Locate the cell with the specified text and output its [X, Y] center coordinate. 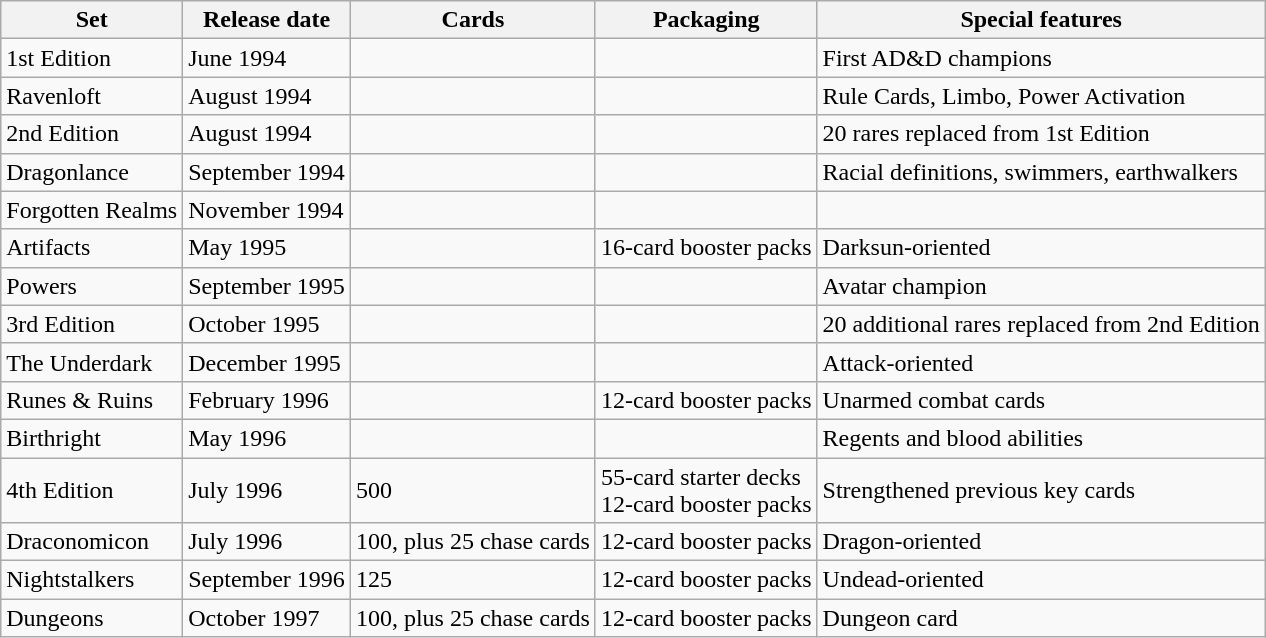
Dragon-oriented [1041, 542]
Racial definitions, swimmers, earthwalkers [1041, 172]
Nightstalkers [92, 580]
Special features [1041, 20]
The Underdark [92, 362]
Dragonlance [92, 172]
16-card booster packs [706, 248]
1st Edition [92, 58]
May 1995 [267, 248]
September 1995 [267, 286]
May 1996 [267, 438]
2nd Edition [92, 134]
Birthright [92, 438]
June 1994 [267, 58]
First AD&D champions [1041, 58]
55-card starter decks12-card booster packs [706, 490]
Forgotten Realms [92, 210]
Dungeons [92, 618]
Attack-oriented [1041, 362]
Cards [472, 20]
December 1995 [267, 362]
September 1994 [267, 172]
Release date [267, 20]
4th Edition [92, 490]
500 [472, 490]
Powers [92, 286]
February 1996 [267, 400]
Avatar champion [1041, 286]
October 1995 [267, 324]
Undead-oriented [1041, 580]
Artifacts [92, 248]
Draconomicon [92, 542]
Darksun-oriented [1041, 248]
October 1997 [267, 618]
125 [472, 580]
20 additional rares replaced from 2nd Edition [1041, 324]
3rd Edition [92, 324]
September 1996 [267, 580]
20 rares replaced from 1st Edition [1041, 134]
Regents and blood abilities [1041, 438]
Unarmed combat cards [1041, 400]
Packaging [706, 20]
November 1994 [267, 210]
Rule Cards, Limbo, Power Activation [1041, 96]
Set [92, 20]
Strengthened previous key cards [1041, 490]
Dungeon card [1041, 618]
Ravenloft [92, 96]
Runes & Ruins [92, 400]
